Scan for the cell matching the given text and deliver its [X, Y] coordinate at center. 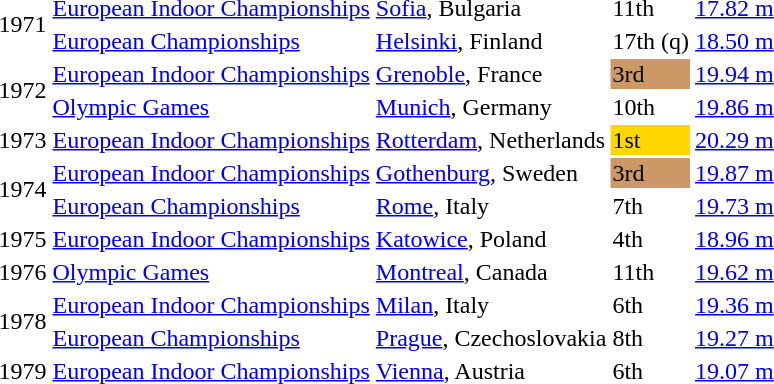
4th [651, 239]
Montreal, Canada [491, 272]
8th [651, 338]
7th [651, 206]
11th [651, 272]
Munich, Germany [491, 107]
1st [651, 140]
Gothenburg, Sweden [491, 173]
Milan, Italy [491, 305]
Rotterdam, Netherlands [491, 140]
6th [651, 305]
Katowice, Poland [491, 239]
Rome, Italy [491, 206]
Prague, Czechoslovakia [491, 338]
Grenoble, France [491, 74]
17th (q) [651, 41]
10th [651, 107]
Helsinki, Finland [491, 41]
